Search for the cell housing the specified text and yield its [x, y] center coordinate. 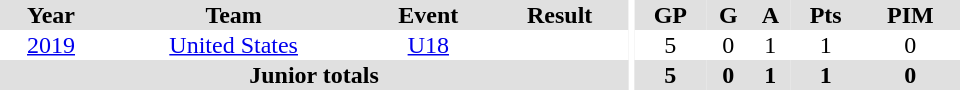
Event [428, 15]
U18 [428, 45]
United States [234, 45]
G [728, 15]
Result [560, 15]
Year [51, 15]
Junior totals [314, 75]
PIM [910, 15]
2019 [51, 45]
Team [234, 15]
GP [670, 15]
A [770, 15]
Pts [826, 15]
